Determine the (x, y) coordinate at the center of the cell enclosing the given text.  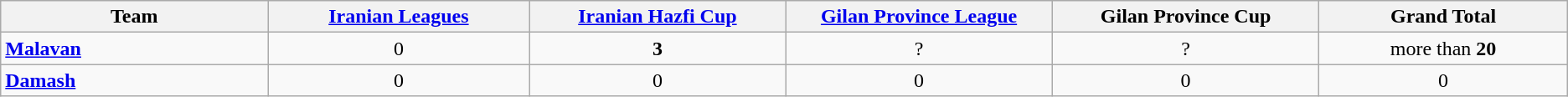
Malavan (134, 48)
Iranian Leagues (399, 17)
Team (134, 17)
Iranian Hazfi Cup (658, 17)
3 (658, 48)
Gilan Province League (920, 17)
more than 20 (1443, 48)
Gilan Province Cup (1186, 17)
Damash (134, 80)
Grand Total (1443, 17)
